Pinpoint the cell where the given text exists, returning its [X, Y] midpoint coordinate. 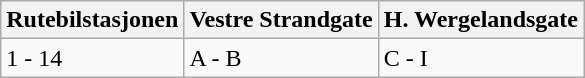
H. Wergelandsgate [480, 20]
Vestre Strandgate [281, 20]
1 - 14 [92, 58]
A - B [281, 58]
C - I [480, 58]
Rutebilstasjonen [92, 20]
